From the cell containing the given text, extract its center point as (X, Y) coordinate. 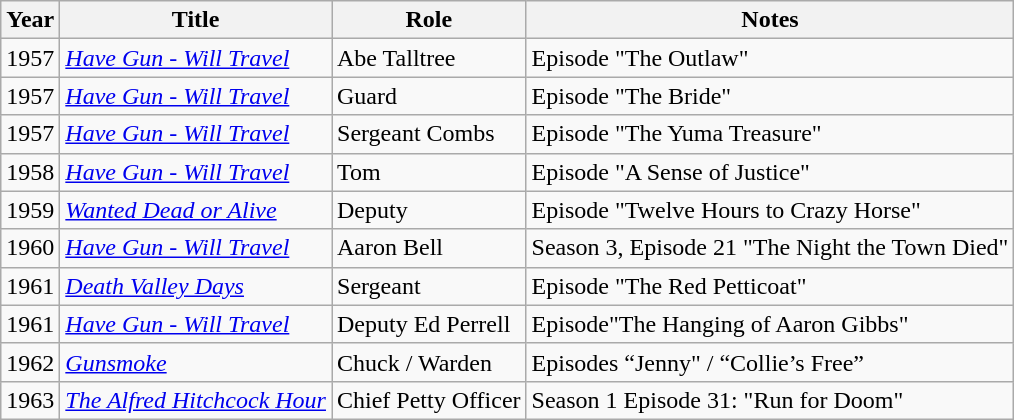
Guard (430, 96)
1960 (30, 248)
1959 (30, 210)
Chief Petty Officer (430, 400)
Role (430, 20)
Deputy (430, 210)
Episodes “Jenny" / “Collie’s Free” (770, 362)
Deputy Ed Perrell (430, 324)
1958 (30, 172)
The Alfred Hitchcock Hour (196, 400)
Notes (770, 20)
Gunsmoke (196, 362)
Episode"The Hanging of Aaron Gibbs" (770, 324)
Episode "The Yuma Treasure" (770, 134)
Aaron Bell (430, 248)
Episode "Twelve Hours to Crazy Horse" (770, 210)
1963 (30, 400)
Death Valley Days (196, 286)
Episode "The Outlaw" (770, 58)
Tom (430, 172)
Chuck / Warden (430, 362)
Sergeant (430, 286)
Abe Talltree (430, 58)
Episode "A Sense of Justice" (770, 172)
Sergeant Combs (430, 134)
Episode "The Bride" (770, 96)
Season 3, Episode 21 "The Night the Town Died" (770, 248)
Wanted Dead or Alive (196, 210)
Title (196, 20)
Year (30, 20)
1962 (30, 362)
Season 1 Episode 31: "Run for Doom" (770, 400)
Episode "The Red Petticoat" (770, 286)
